Identify which cell holds the provided text, then report its (X, Y) central coordinate. 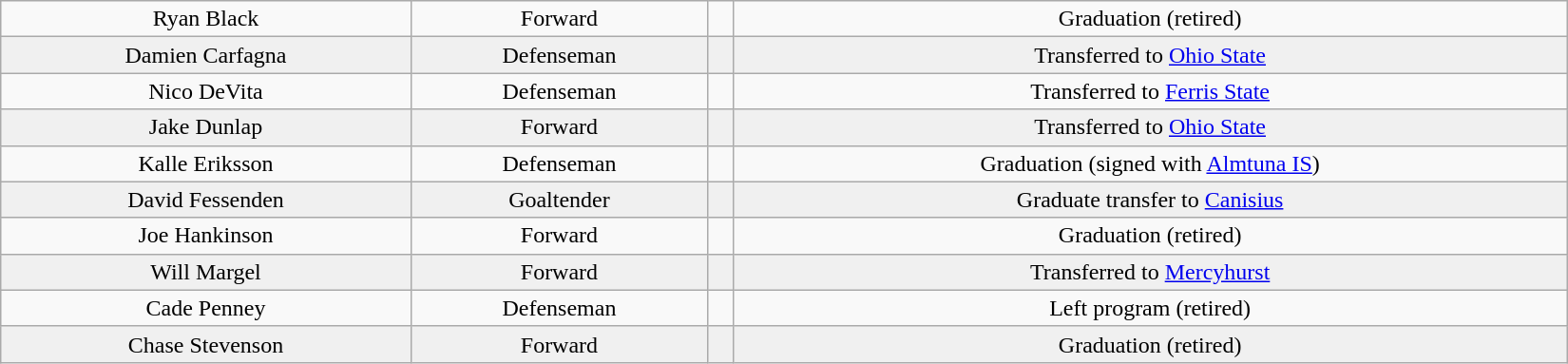
Chase Stevenson (206, 344)
Graduation (signed with Almtuna IS) (1150, 163)
Joe Hankinson (206, 236)
Transferred to Mercyhurst (1150, 272)
Nico DeVita (206, 91)
Kalle Eriksson (206, 163)
Transferred to Ferris State (1150, 91)
David Fessenden (206, 200)
Left program (retired) (1150, 308)
Cade Penney (206, 308)
Ryan Black (206, 19)
Jake Dunlap (206, 127)
Damien Carfagna (206, 55)
Goaltender (559, 200)
Graduate transfer to Canisius (1150, 200)
Will Margel (206, 272)
